Detect which cell encompasses the target text, then output its [X, Y] center coordinate. 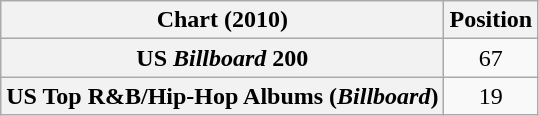
Chart (2010) [222, 20]
67 [491, 58]
19 [491, 96]
Position [491, 20]
US Billboard 200 [222, 58]
US Top R&B/Hip-Hop Albums (Billboard) [222, 96]
